Scan for the cell matching the given text and deliver its (X, Y) coordinate at center. 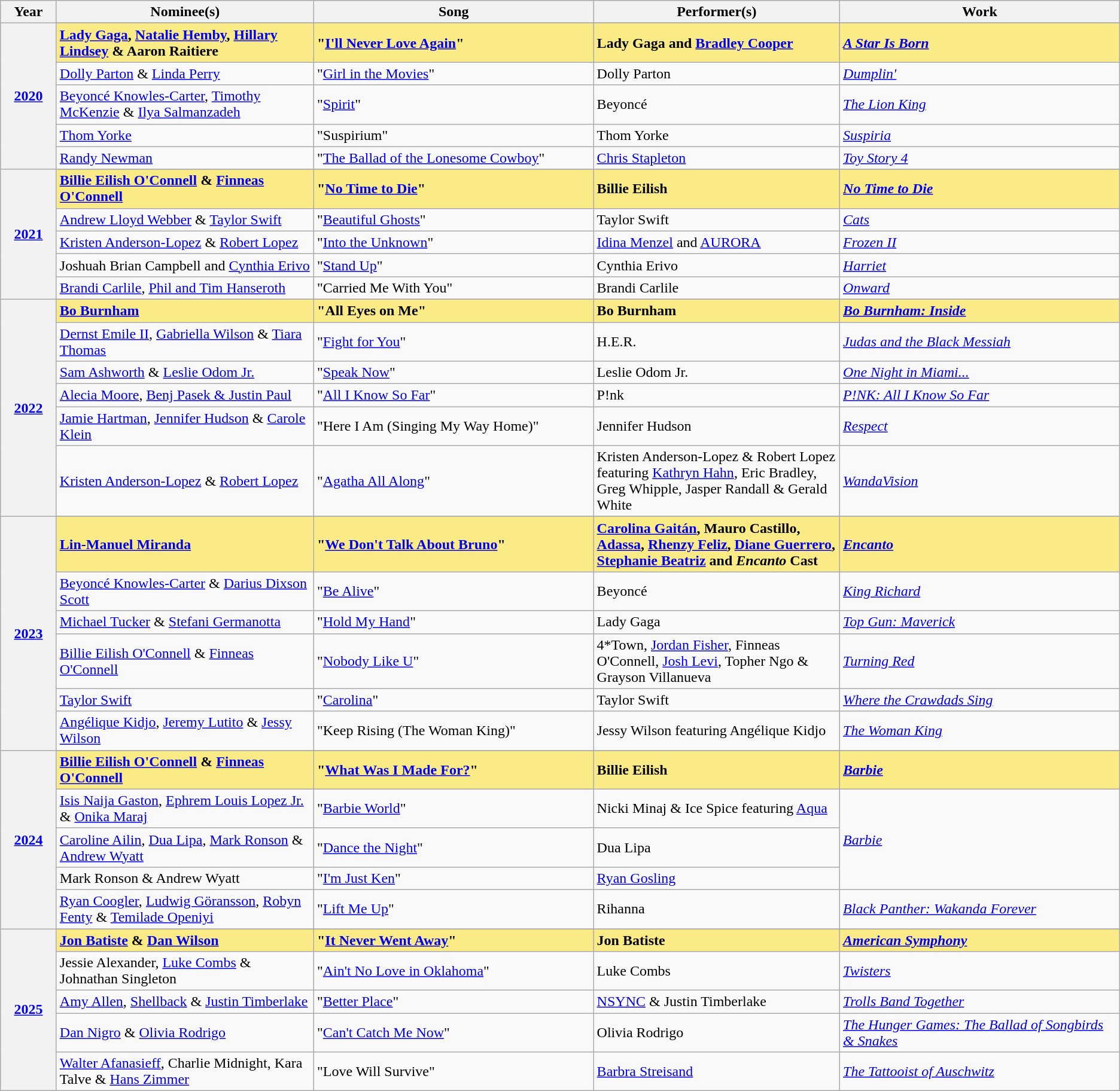
The Hunger Games: The Ballad of Songbirds & Snakes (980, 1032)
"What Was I Made For?" (454, 769)
"It Never Went Away" (454, 940)
"I'll Never Love Again" (454, 43)
H.E.R. (717, 341)
2022 (29, 408)
Amy Allen, Shellback & Justin Timberlake (185, 1002)
"Agatha All Along" (454, 481)
"Girl in the Movies" (454, 74)
"Carolina" (454, 700)
Performer(s) (717, 12)
"Carried Me With You" (454, 288)
Top Gun: Maverick (980, 622)
Angélique Kidjo, Jeremy Lutito & Jessy Wilson (185, 731)
Isis Naija Gaston, Ephrem Louis Lopez Jr. & Onika Maraj (185, 809)
Year (29, 12)
"Be Alive" (454, 591)
"Keep Rising (The Woman King)" (454, 731)
WandaVision (980, 481)
"Stand Up" (454, 265)
One Night in Miami... (980, 373)
Kristen Anderson-Lopez & Robert Lopez featuring Kathryn Hahn, Eric Bradley, Greg Whipple, Jasper Randall & Gerald White (717, 481)
King Richard (980, 591)
"Suspirium" (454, 135)
"Nobody Like U" (454, 661)
"The Ballad of the Lonesome Cowboy" (454, 158)
The Woman King (980, 731)
2020 (29, 96)
Andrew Lloyd Webber & Taylor Swift (185, 220)
Luke Combs (717, 971)
"Hold My Hand" (454, 622)
Jon Batiste (717, 940)
"Lift Me Up" (454, 909)
Chris Stapleton (717, 158)
"All Eyes on Me" (454, 310)
Dan Nigro & Olivia Rodrigo (185, 1032)
Bo Burnham: Inside (980, 310)
Nominee(s) (185, 12)
Carolina Gaitán, Mauro Castillo, Adassa, Rhenzy Feliz, Diane Guerrero, Stephanie Beatriz and Encanto Cast (717, 544)
Ryan Gosling (717, 878)
American Symphony (980, 940)
Black Panther: Wakanda Forever (980, 909)
Michael Tucker & Stefani Germanotta (185, 622)
Turning Red (980, 661)
Idina Menzel and AURORA (717, 242)
Brandi Carlile (717, 288)
Work (980, 12)
P!nk (717, 395)
Beyoncé Knowles-Carter & Darius Dixson Scott (185, 591)
Twisters (980, 971)
Jamie Hartman, Jennifer Hudson & Carole Klein (185, 426)
Cats (980, 220)
Olivia Rodrigo (717, 1032)
2024 (29, 839)
Nicki Minaj & Ice Spice featuring Aqua (717, 809)
"All I Know So Far" (454, 395)
4*Town, Jordan Fisher, Finneas O'Connell, Josh Levi, Topher Ngo & Grayson Villanueva (717, 661)
Trolls Band Together (980, 1002)
Cynthia Erivo (717, 265)
2023 (29, 633)
Frozen II (980, 242)
"Speak Now" (454, 373)
"We Don't Talk About Bruno" (454, 544)
NSYNC & Justin Timberlake (717, 1002)
Randy Newman (185, 158)
Barbra Streisand (717, 1072)
"I'm Just Ken" (454, 878)
"Ain't No Love in Oklahoma" (454, 971)
A Star Is Born (980, 43)
Mark Ronson & Andrew Wyatt (185, 878)
Sam Ashworth & Leslie Odom Jr. (185, 373)
Dolly Parton (717, 74)
Jennifer Hudson (717, 426)
"Can't Catch Me Now" (454, 1032)
Lin-Manuel Miranda (185, 544)
Beyoncé Knowles-Carter, Timothy McKenzie & Ilya Salmanzadeh (185, 104)
The Tattooist of Auschwitz (980, 1072)
"Beautiful Ghosts" (454, 220)
Dernst Emile II, Gabriella Wilson & Tiara Thomas (185, 341)
Where the Crawdads Sing (980, 700)
Song (454, 12)
Leslie Odom Jr. (717, 373)
Lady Gaga (717, 622)
Onward (980, 288)
Jon Batiste & Dan Wilson (185, 940)
Judas and the Black Messiah (980, 341)
Suspiria (980, 135)
"Here I Am (Singing My Way Home)" (454, 426)
Toy Story 4 (980, 158)
Brandi Carlile, Phil and Tim Hanseroth (185, 288)
Jessy Wilson featuring Angélique Kidjo (717, 731)
Alecia Moore, Benj Pasek & Justin Paul (185, 395)
"Spirit" (454, 104)
"No Time to Die" (454, 189)
Lady Gaga, Natalie Hemby, Hillary Lindsey & Aaron Raitiere (185, 43)
Dumplin' (980, 74)
"Dance the Night" (454, 847)
Respect (980, 426)
"Love Will Survive" (454, 1072)
Dolly Parton & Linda Perry (185, 74)
The Lion King (980, 104)
P!NK: All I Know So Far (980, 395)
Ryan Coogler, Ludwig Göransson, Robyn Fenty & Temilade Openiyi (185, 909)
Caroline Ailin, Dua Lipa, Mark Ronson & Andrew Wyatt (185, 847)
No Time to Die (980, 189)
2025 (29, 1010)
Dua Lipa (717, 847)
"Better Place" (454, 1002)
"Fight for You" (454, 341)
Jessie Alexander, Luke Combs & Johnathan Singleton (185, 971)
Lady Gaga and Bradley Cooper (717, 43)
2021 (29, 234)
Walter Afanasieff, Charlie Midnight, Kara Talve & Hans Zimmer (185, 1072)
"Into the Unknown" (454, 242)
Joshuah Brian Campbell and Cynthia Erivo (185, 265)
Encanto (980, 544)
Harriet (980, 265)
Rihanna (717, 909)
"Barbie World" (454, 809)
